Determine the [x, y] coordinate at the center of the cell enclosing the given text.  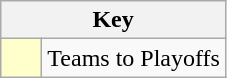
Teams to Playoffs [134, 58]
Key [114, 20]
